Pinpoint the cell where the given text exists, returning its (x, y) midpoint coordinate. 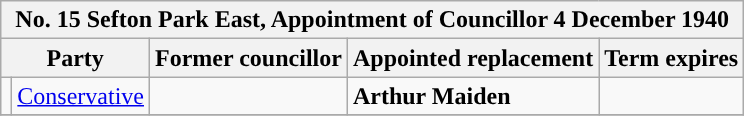
No. 15 Sefton Park East, Appointment of Councillor 4 December 1940 (372, 20)
Appointed replacement (472, 58)
Arthur Maiden (472, 96)
Party (76, 58)
Conservative (81, 96)
Term expires (672, 58)
Former councillor (249, 58)
